Return [X, Y] of the center of cell containing provided text 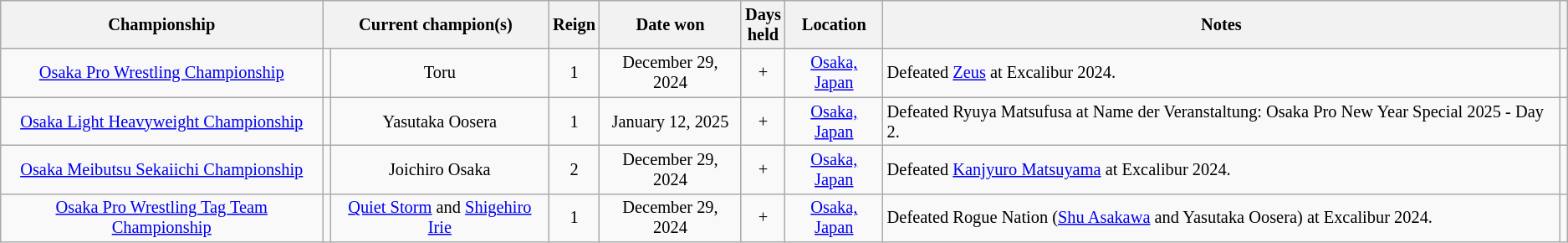
Toru [440, 73]
Championship [162, 24]
Daysheld [763, 24]
Defeated Ryuya Matsufusa at Name der Veranstaltung: Osaka Pro New Year Special 2025 - Day 2. [1221, 121]
Defeated Zeus at Excalibur 2024. [1221, 73]
Osaka Pro Wrestling Tag Team Championship [162, 218]
Osaka Meibutsu Sekaiichi Championship [162, 169]
Defeated Kanjyuro Matsuyama at Excalibur 2024. [1221, 169]
Current champion(s) [437, 24]
Joichiro Osaka [440, 169]
January 12, 2025 [671, 121]
Notes [1221, 24]
Osaka Light Heavyweight Championship [162, 121]
Yasutaka Oosera [440, 121]
Location [835, 24]
Defeated Rogue Nation (Shu Asakawa and Yasutaka Oosera) at Excalibur 2024. [1221, 218]
2 [574, 169]
Osaka Pro Wrestling Championship [162, 73]
Reign [574, 24]
Date won [671, 24]
Quiet Storm and Shigehiro Irie [440, 218]
